From the cell containing the given text, extract its center point as (x, y) coordinate. 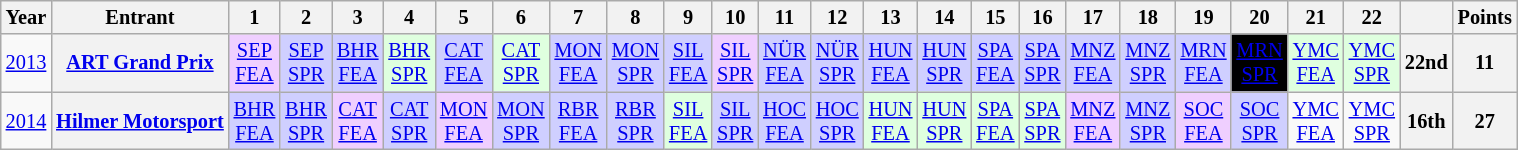
2 (306, 17)
3 (358, 17)
10 (735, 17)
Year (26, 17)
RBRFEA (578, 121)
20 (1259, 17)
17 (1092, 17)
MRNFEA (1203, 63)
HOCFEA (784, 121)
SEPSPR (306, 63)
SOCFEA (1203, 121)
19 (1203, 17)
13 (891, 17)
7 (578, 17)
2013 (26, 63)
Hilmer Motorsport (140, 121)
12 (838, 17)
27 (1485, 121)
ART Grand Prix (140, 63)
MRNSPR (1259, 63)
2014 (26, 121)
21 (1316, 17)
NÜRFEA (784, 63)
18 (1148, 17)
16th (1426, 121)
22nd (1426, 63)
4 (409, 17)
22 (1372, 17)
Entrant (140, 17)
9 (688, 17)
14 (944, 17)
Points (1485, 17)
SOCSPR (1259, 121)
NÜRSPR (838, 63)
15 (995, 17)
1 (255, 17)
SEPFEA (255, 63)
8 (636, 17)
HOCSPR (838, 121)
RBRSPR (636, 121)
5 (464, 17)
16 (1042, 17)
6 (520, 17)
